Identify which cell holds the provided text, then report its (x, y) central coordinate. 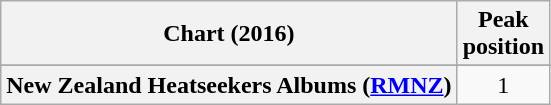
New Zealand Heatseekers Albums (RMNZ) (229, 85)
1 (503, 85)
Chart (2016) (229, 34)
Peak position (503, 34)
